From the cell containing the given text, extract its center point as [X, Y] coordinate. 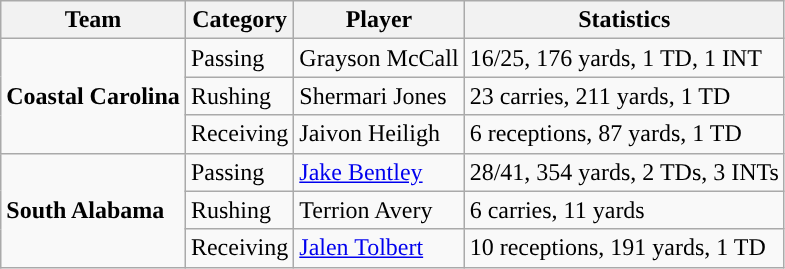
Jalen Tolbert [379, 248]
6 carries, 11 yards [624, 210]
Shermari Jones [379, 96]
Player [379, 20]
16/25, 176 yards, 1 TD, 1 INT [624, 58]
28/41, 354 yards, 2 TDs, 3 INTs [624, 172]
Grayson McCall [379, 58]
Jake Bentley [379, 172]
Statistics [624, 20]
Coastal Carolina [94, 96]
6 receptions, 87 yards, 1 TD [624, 134]
Team [94, 20]
10 receptions, 191 yards, 1 TD [624, 248]
Terrion Avery [379, 210]
23 carries, 211 yards, 1 TD [624, 96]
South Alabama [94, 210]
Jaivon Heiligh [379, 134]
Category [239, 20]
